Extract the [X, Y] coordinate from the center of the cell holding the provided text.  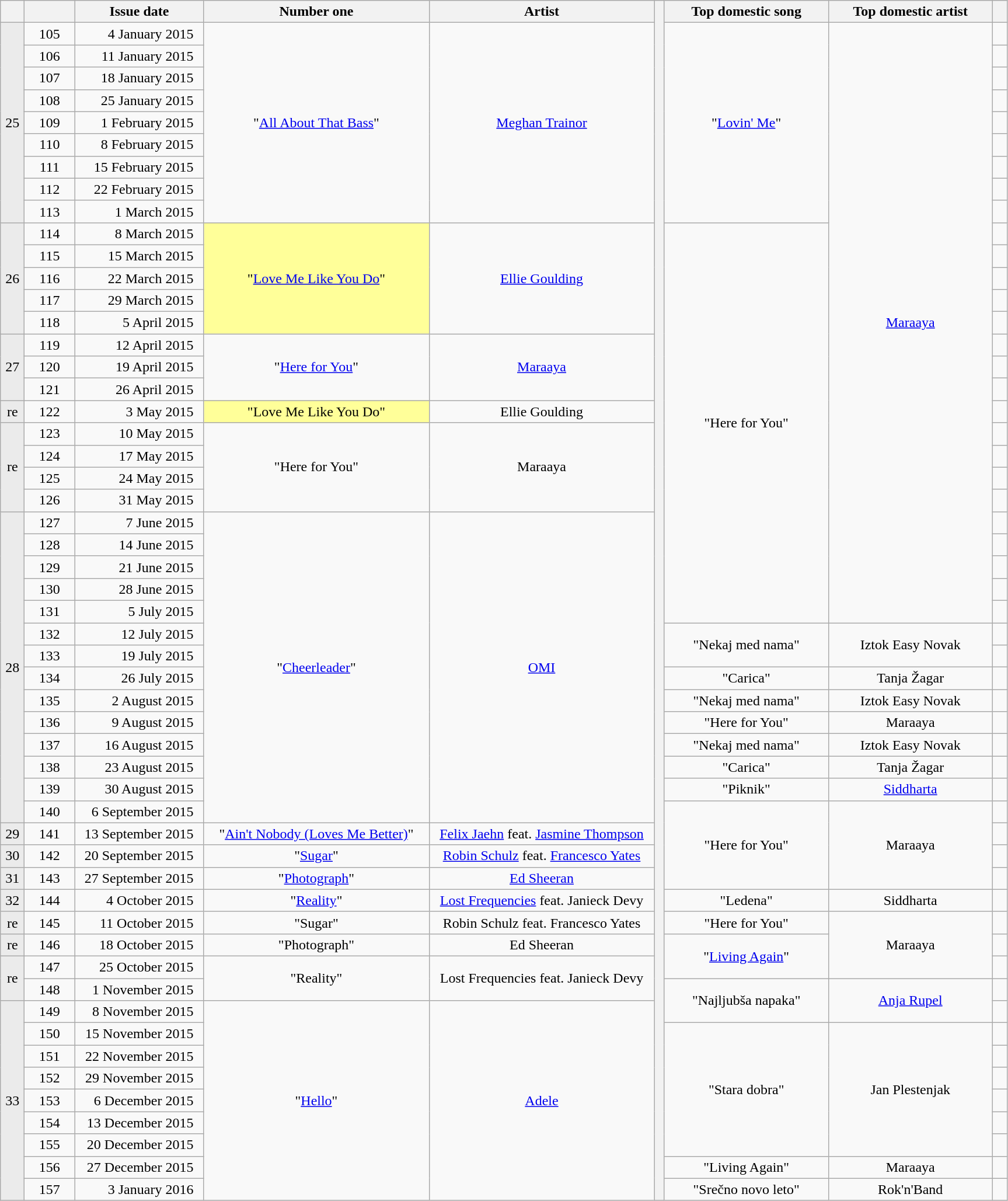
25 January 2015 [139, 100]
"Srečno novo leto" [746, 1189]
154 [50, 1123]
157 [50, 1189]
Top domestic song [746, 12]
25 [13, 123]
27 September 2015 [139, 878]
132 [50, 633]
26 July 2015 [139, 678]
153 [50, 1101]
113 [50, 211]
16 August 2015 [139, 745]
144 [50, 900]
139 [50, 789]
OMI [542, 667]
129 [50, 567]
107 [50, 78]
22 November 2015 [139, 1056]
118 [50, 323]
4 January 2015 [139, 34]
11 October 2015 [139, 922]
130 [50, 589]
147 [50, 967]
"Stara dobra" [746, 1089]
26 [13, 278]
123 [50, 434]
8 February 2015 [139, 145]
Meghan Trainor [542, 123]
11 January 2015 [139, 56]
18 January 2015 [139, 78]
31 May 2015 [139, 500]
29 March 2015 [139, 301]
15 November 2015 [139, 1034]
120 [50, 367]
125 [50, 478]
143 [50, 878]
122 [50, 412]
110 [50, 145]
15 March 2015 [139, 256]
6 September 2015 [139, 812]
"Ledena" [746, 900]
"Ain't Nobody (Loves Me Better)" [316, 834]
10 May 2015 [139, 434]
Issue date [139, 12]
Artist [542, 12]
32 [13, 900]
23 August 2015 [139, 767]
Adele [542, 1101]
115 [50, 256]
3 January 2016 [139, 1189]
25 October 2015 [139, 967]
8 March 2015 [139, 234]
12 July 2015 [139, 633]
131 [50, 611]
14 June 2015 [139, 545]
1 March 2015 [139, 211]
"Hello" [316, 1101]
149 [50, 1012]
21 June 2015 [139, 567]
22 March 2015 [139, 279]
151 [50, 1056]
3 May 2015 [139, 412]
15 February 2015 [139, 167]
116 [50, 279]
29 [13, 834]
13 September 2015 [139, 834]
29 November 2015 [139, 1078]
27 December 2015 [139, 1167]
27 [13, 367]
141 [50, 834]
106 [50, 56]
127 [50, 523]
24 May 2015 [139, 478]
112 [50, 189]
119 [50, 345]
126 [50, 500]
20 September 2015 [139, 856]
156 [50, 1167]
Rok'n'Band [911, 1189]
136 [50, 723]
33 [13, 1101]
5 April 2015 [139, 323]
124 [50, 456]
134 [50, 678]
17 May 2015 [139, 456]
8 November 2015 [139, 1012]
150 [50, 1034]
121 [50, 389]
"Lovin' Me" [746, 123]
117 [50, 301]
145 [50, 922]
"All About That Bass" [316, 123]
2 August 2015 [139, 701]
1 November 2015 [139, 990]
30 August 2015 [139, 789]
19 April 2015 [139, 367]
7 June 2015 [139, 523]
108 [50, 100]
140 [50, 812]
22 February 2015 [139, 189]
19 July 2015 [139, 656]
12 April 2015 [139, 345]
28 June 2015 [139, 589]
Number one [316, 12]
26 April 2015 [139, 389]
28 [13, 667]
Top domestic artist [911, 12]
111 [50, 167]
142 [50, 856]
"Najljubša napaka" [746, 1001]
155 [50, 1145]
18 October 2015 [139, 945]
109 [50, 123]
Jan Plestenjak [911, 1089]
5 July 2015 [139, 611]
30 [13, 856]
6 December 2015 [139, 1101]
9 August 2015 [139, 723]
"Cheerleader" [316, 667]
13 December 2015 [139, 1123]
148 [50, 990]
1 February 2015 [139, 123]
137 [50, 745]
146 [50, 945]
105 [50, 34]
4 October 2015 [139, 900]
20 December 2015 [139, 1145]
114 [50, 234]
152 [50, 1078]
"Piknik" [746, 789]
128 [50, 545]
135 [50, 701]
31 [13, 878]
Felix Jaehn feat. Jasmine Thompson [542, 834]
133 [50, 656]
138 [50, 767]
Anja Rupel [911, 1001]
